Detect which cell encompasses the target text, then output its (X, Y) center coordinate. 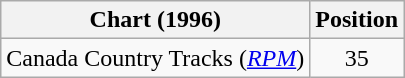
Position (357, 20)
35 (357, 58)
Chart (1996) (156, 20)
Canada Country Tracks (RPM) (156, 58)
